Output the [x, y] coordinate of the center of the cell containing the given text.  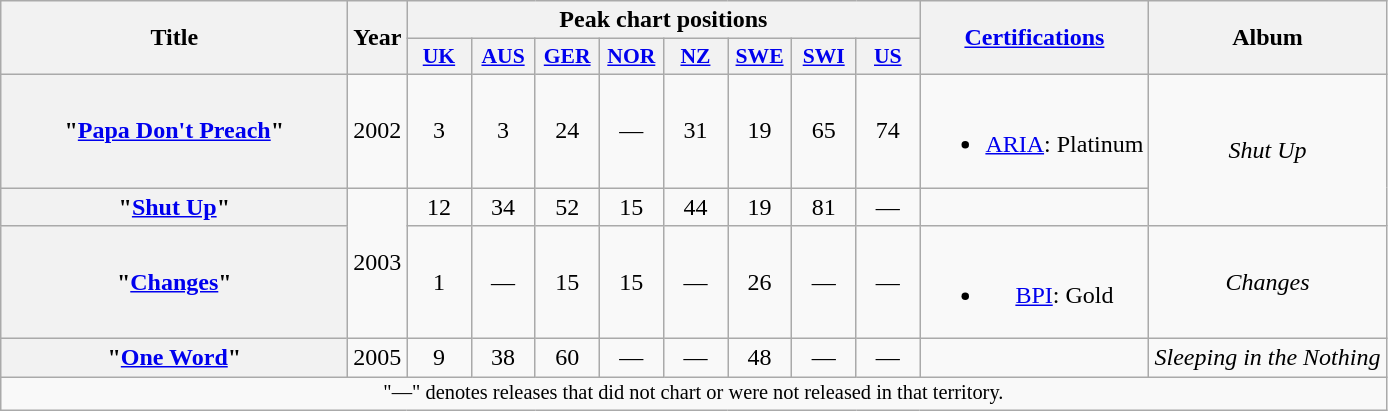
ARIA: Platinum [1034, 130]
"—" denotes releases that did not chart or were not released in that territory. [694, 394]
"Shut Up" [174, 207]
US [888, 57]
Peak chart positions [664, 20]
26 [760, 282]
52 [567, 207]
60 [567, 358]
2003 [378, 264]
Changes [1268, 282]
1 [439, 282]
48 [760, 358]
38 [503, 358]
Certifications [1034, 38]
31 [695, 130]
12 [439, 207]
"One Word" [174, 358]
Shut Up [1268, 150]
Year [378, 38]
NOR [631, 57]
BPI: Gold [1034, 282]
24 [567, 130]
SWI [824, 57]
Title [174, 38]
74 [888, 130]
NZ [695, 57]
UK [439, 57]
81 [824, 207]
9 [439, 358]
"Changes" [174, 282]
Sleeping in the Nothing [1268, 358]
2002 [378, 130]
"Papa Don't Preach" [174, 130]
GER [567, 57]
AUS [503, 57]
65 [824, 130]
2005 [378, 358]
34 [503, 207]
Album [1268, 38]
44 [695, 207]
SWE [760, 57]
